For the text-containing cell, return its midpoint in [x, y] coordinate format. 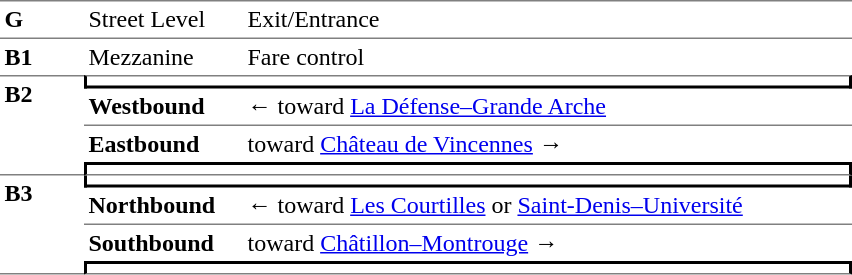
Street Level [164, 19]
← toward Les Courtilles or Saint-Denis–Université [548, 207]
Mezzanine [164, 57]
Exit/Entrance [548, 19]
Northbound [164, 207]
Eastbound [164, 144]
Southbound [164, 243]
Westbound [164, 107]
B1 [42, 57]
toward Château de Vincennes → [548, 144]
G [42, 19]
B3 [42, 226]
toward Châtillon–Montrouge → [548, 243]
← toward La Défense–Grande Arche [548, 107]
B2 [42, 125]
Fare control [548, 57]
